From the cell containing the given text, extract its center point as (x, y) coordinate. 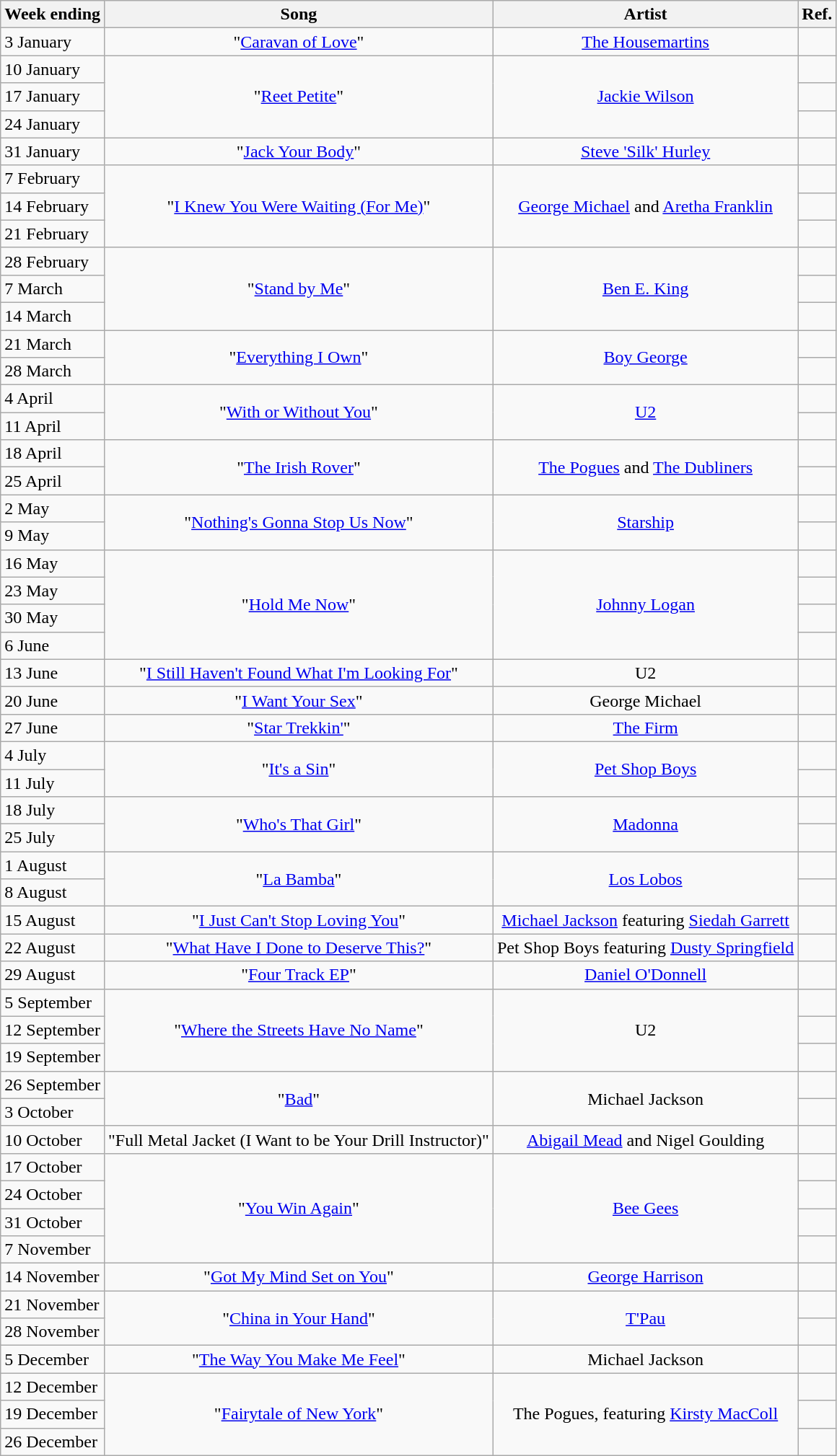
12 December (53, 1387)
"Got My Mind Set on You" (299, 1277)
25 April (53, 481)
"Fairytale of New York" (299, 1414)
16 May (53, 563)
5 September (53, 1002)
Steve 'Silk' Hurley (645, 151)
Ben E. King (645, 288)
7 February (53, 179)
31 January (53, 151)
Jackie Wilson (645, 97)
"The Way You Make Me Feel" (299, 1359)
1 August (53, 865)
"I Want Your Sex" (299, 700)
8 August (53, 893)
14 March (53, 316)
T'Pau (645, 1318)
21 March (53, 344)
"Who's That Girl" (299, 824)
The Housemartins (645, 42)
19 December (53, 1414)
13 June (53, 673)
"Star Trekkin'" (299, 728)
7 November (53, 1250)
George Michael and Aretha Franklin (645, 206)
Song (299, 14)
24 January (53, 124)
"With or Without You" (299, 412)
Abigail Mead and Nigel Goulding (645, 1139)
23 May (53, 591)
"Where the Streets Have No Name" (299, 1030)
21 November (53, 1305)
"Jack Your Body" (299, 151)
2 May (53, 508)
"Caravan of Love" (299, 42)
"China in Your Hand" (299, 1318)
22 August (53, 948)
"Full Metal Jacket (I Want to be Your Drill Instructor)" (299, 1139)
21 February (53, 234)
"I Just Can't Stop Loving You" (299, 920)
4 April (53, 399)
19 September (53, 1057)
17 January (53, 97)
"Stand by Me" (299, 288)
"I Knew You Were Waiting (For Me)" (299, 206)
"Bad" (299, 1098)
7 March (53, 288)
3 January (53, 42)
26 September (53, 1085)
"What Have I Done to Deserve This?" (299, 948)
24 October (53, 1194)
30 May (53, 618)
Los Lobos (645, 879)
"The Irish Rover" (299, 467)
31 October (53, 1222)
20 June (53, 700)
25 July (53, 838)
14 November (53, 1277)
28 February (53, 261)
11 April (53, 426)
Johnny Logan (645, 604)
29 August (53, 975)
Ref. (817, 14)
The Pogues, featuring Kirsty MacColl (645, 1414)
18 April (53, 454)
Pet Shop Boys (645, 769)
28 November (53, 1332)
12 September (53, 1030)
Madonna (645, 824)
"La Bamba" (299, 879)
"You Win Again" (299, 1208)
Pet Shop Boys featuring Dusty Springfield (645, 948)
5 December (53, 1359)
Starship (645, 522)
26 December (53, 1442)
Artist (645, 14)
18 July (53, 811)
Daniel O'Donnell (645, 975)
11 July (53, 782)
Michael Jackson featuring Siedah Garrett (645, 920)
Bee Gees (645, 1208)
The Pogues and The Dubliners (645, 467)
17 October (53, 1167)
"Four Track EP" (299, 975)
"Hold Me Now" (299, 604)
4 July (53, 755)
"Reet Petite" (299, 97)
10 January (53, 69)
10 October (53, 1139)
14 February (53, 206)
"It's a Sin" (299, 769)
"Nothing's Gonna Stop Us Now" (299, 522)
9 May (53, 536)
Week ending (53, 14)
27 June (53, 728)
15 August (53, 920)
"Everything I Own" (299, 358)
3 October (53, 1112)
Boy George (645, 358)
6 June (53, 645)
George Harrison (645, 1277)
"I Still Haven't Found What I'm Looking For" (299, 673)
George Michael (645, 700)
The Firm (645, 728)
28 March (53, 371)
